Search for the cell housing the specified text and yield its (x, y) center coordinate. 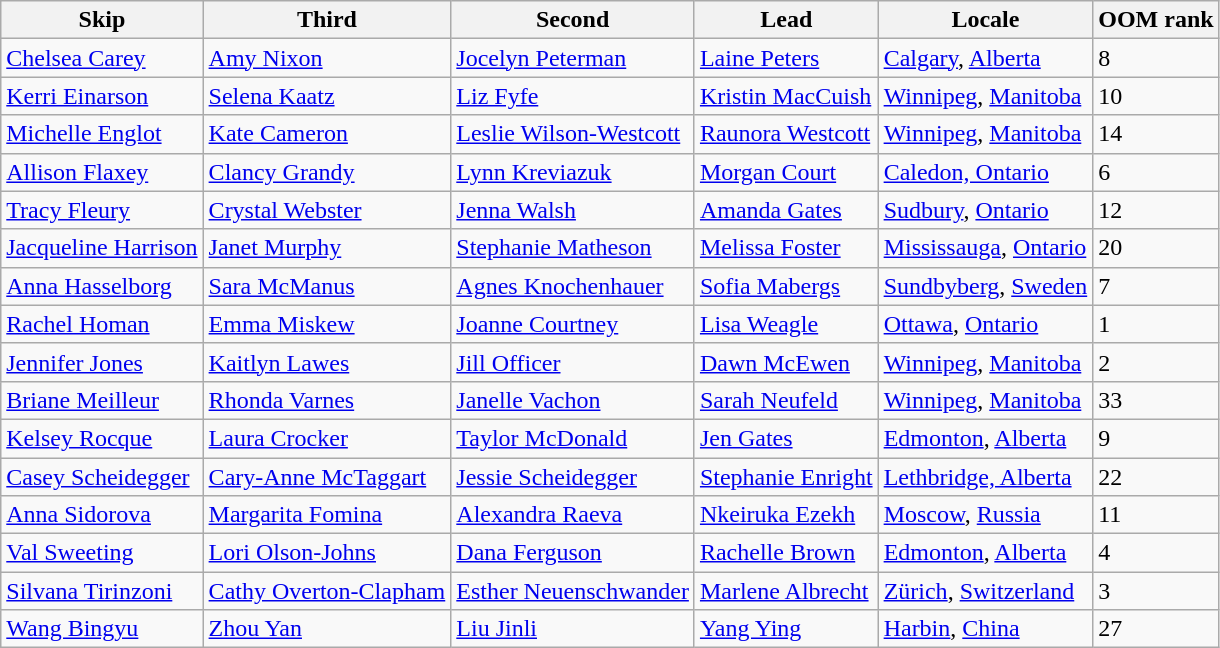
Lisa Weagle (786, 324)
Chelsea Carey (102, 58)
Raunora Westcott (786, 134)
Briane Meilleur (102, 400)
Melissa Foster (786, 248)
Jennifer Jones (102, 362)
Clancy Grandy (327, 172)
Zhou Yan (327, 629)
Liu Jinli (573, 629)
Jill Officer (573, 362)
Taylor McDonald (573, 438)
Jessie Scheidegger (573, 477)
Lethbridge, Alberta (986, 477)
8 (1156, 58)
Morgan Court (786, 172)
Alexandra Raeva (573, 515)
Skip (102, 20)
27 (1156, 629)
Marlene Albrecht (786, 591)
Agnes Knochenhauer (573, 286)
11 (1156, 515)
Kate Cameron (327, 134)
Liz Fyfe (573, 96)
Calgary, Alberta (986, 58)
Dana Ferguson (573, 553)
Locale (986, 20)
Dawn McEwen (786, 362)
Jen Gates (786, 438)
Third (327, 20)
3 (1156, 591)
12 (1156, 210)
Kerri Einarson (102, 96)
Stephanie Matheson (573, 248)
Leslie Wilson-Westcott (573, 134)
Janelle Vachon (573, 400)
10 (1156, 96)
33 (1156, 400)
Second (573, 20)
OOM rank (1156, 20)
Amanda Gates (786, 210)
Anna Sidorova (102, 515)
22 (1156, 477)
Anna Hasselborg (102, 286)
Wang Bingyu (102, 629)
20 (1156, 248)
Val Sweeting (102, 553)
Rachelle Brown (786, 553)
Yang Ying (786, 629)
Margarita Fomina (327, 515)
1 (1156, 324)
Janet Murphy (327, 248)
Jenna Walsh (573, 210)
Zürich, Switzerland (986, 591)
Casey Scheidegger (102, 477)
2 (1156, 362)
Stephanie Enright (786, 477)
Harbin, China (986, 629)
Nkeiruka Ezekh (786, 515)
Rhonda Varnes (327, 400)
Laine Peters (786, 58)
Crystal Webster (327, 210)
Lori Olson-Johns (327, 553)
Lead (786, 20)
Rachel Homan (102, 324)
Caledon, Ontario (986, 172)
Kelsey Rocque (102, 438)
Lynn Kreviazuk (573, 172)
Amy Nixon (327, 58)
Kaitlyn Lawes (327, 362)
7 (1156, 286)
9 (1156, 438)
14 (1156, 134)
Cary-Anne McTaggart (327, 477)
Jacqueline Harrison (102, 248)
Emma Miskew (327, 324)
Laura Crocker (327, 438)
Esther Neuenschwander (573, 591)
Selena Kaatz (327, 96)
Cathy Overton-Clapham (327, 591)
Silvana Tirinzoni (102, 591)
Joanne Courtney (573, 324)
Sudbury, Ontario (986, 210)
4 (1156, 553)
Mississauga, Ontario (986, 248)
Sundbyberg, Sweden (986, 286)
Tracy Fleury (102, 210)
Allison Flaxey (102, 172)
Jocelyn Peterman (573, 58)
Sara McManus (327, 286)
Ottawa, Ontario (986, 324)
Sarah Neufeld (786, 400)
Michelle Englot (102, 134)
6 (1156, 172)
Sofia Mabergs (786, 286)
Moscow, Russia (986, 515)
Kristin MacCuish (786, 96)
